Locate the cell with the specified text and output its [x, y] center coordinate. 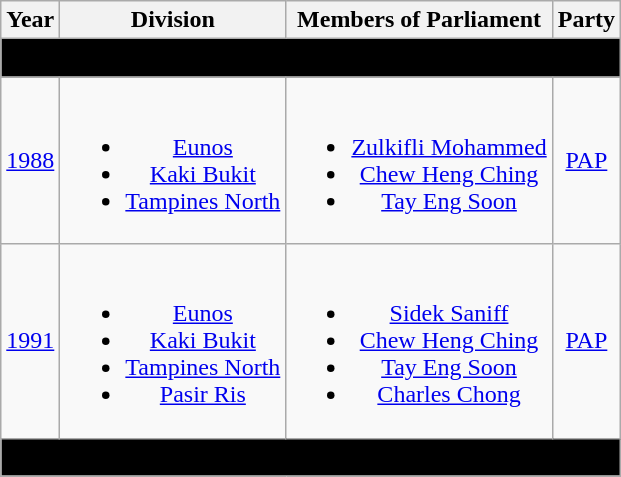
Year [30, 20]
EunosKaki BukitTampines NorthPasir Ris [173, 341]
1988 [30, 160]
EunosKaki BukitTampines North [173, 160]
Zulkifli MohammedChew Heng ChingTay Eng Soon [419, 160]
Sidek SaniffChew Heng ChingTay Eng SoonCharles Chong [419, 341]
Formation [311, 58]
Constituency abolished (1997) [311, 457]
Party [586, 20]
1991 [30, 341]
Members of Parliament [419, 20]
Division [173, 20]
